From the cell containing the given text, extract its center point as (x, y) coordinate. 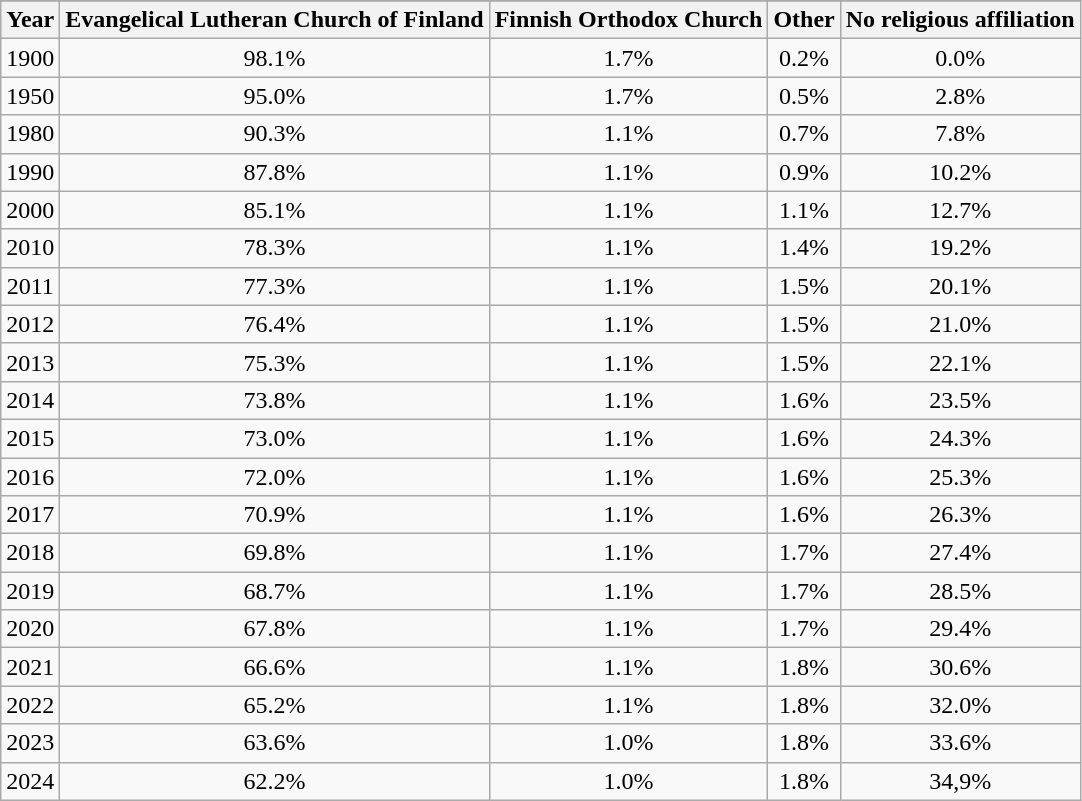
2011 (30, 286)
Evangelical Lutheran Church of Finland (274, 20)
33.6% (960, 743)
34,9% (960, 781)
2.8% (960, 96)
2016 (30, 477)
77.3% (274, 286)
66.6% (274, 667)
30.6% (960, 667)
62.2% (274, 781)
87.8% (274, 172)
2017 (30, 515)
1990 (30, 172)
22.1% (960, 362)
1.4% (804, 248)
1950 (30, 96)
No religious affiliation (960, 20)
95.0% (274, 96)
2018 (30, 553)
25.3% (960, 477)
1900 (30, 58)
7.8% (960, 134)
72.0% (274, 477)
1980 (30, 134)
65.2% (274, 705)
69.8% (274, 553)
28.5% (960, 591)
19.2% (960, 248)
0.7% (804, 134)
78.3% (274, 248)
76.4% (274, 324)
Finnish Orthodox Church (628, 20)
2015 (30, 438)
26.3% (960, 515)
24.3% (960, 438)
0.5% (804, 96)
29.4% (960, 629)
0.9% (804, 172)
2024 (30, 781)
27.4% (960, 553)
73.8% (274, 400)
98.1% (274, 58)
73.0% (274, 438)
67.8% (274, 629)
2010 (30, 248)
2012 (30, 324)
0.0% (960, 58)
90.3% (274, 134)
2022 (30, 705)
85.1% (274, 210)
0.2% (804, 58)
Year (30, 20)
2021 (30, 667)
2013 (30, 362)
Other (804, 20)
32.0% (960, 705)
63.6% (274, 743)
2020 (30, 629)
70.9% (274, 515)
68.7% (274, 591)
20.1% (960, 286)
2000 (30, 210)
21.0% (960, 324)
10.2% (960, 172)
12.7% (960, 210)
75.3% (274, 362)
23.5% (960, 400)
2023 (30, 743)
2019 (30, 591)
2014 (30, 400)
